Return the (X, Y) coordinate for the center point of the cell that contains the specified text.  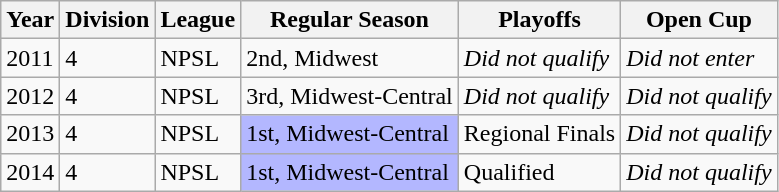
2014 (30, 172)
2013 (30, 134)
Did not enter (699, 58)
Year (30, 20)
Playoffs (539, 20)
2nd, Midwest (350, 58)
2011 (30, 58)
Regional Finals (539, 134)
Division (108, 20)
League (198, 20)
Regular Season (350, 20)
Qualified (539, 172)
Open Cup (699, 20)
2012 (30, 96)
3rd, Midwest-Central (350, 96)
